Return [X, Y] of the center of cell containing provided text 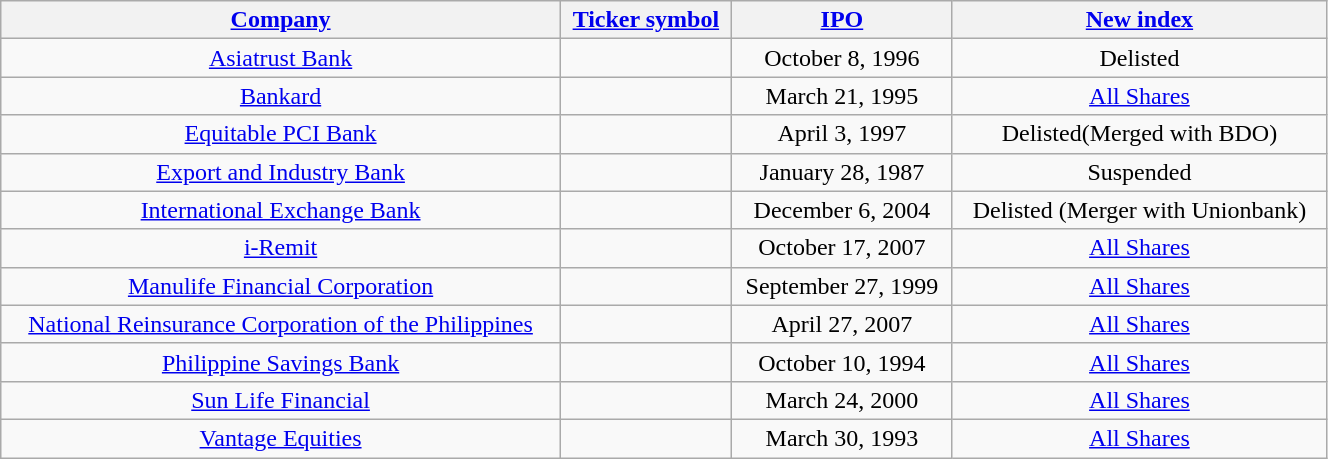
Delisted (Merger with Unionbank) [1139, 210]
IPO [842, 20]
i-Remit [281, 248]
Delisted(Merged with BDO) [1139, 134]
October 17, 2007 [842, 248]
October 10, 1994 [842, 362]
December 6, 2004 [842, 210]
January 28, 1987 [842, 172]
New index [1139, 20]
Company [281, 20]
Philippine Savings Bank [281, 362]
March 24, 2000 [842, 400]
Equitable PCI Bank [281, 134]
Suspended [1139, 172]
March 30, 1993 [842, 438]
International Exchange Bank [281, 210]
March 21, 1995 [842, 96]
Sun Life Financial [281, 400]
National Reinsurance Corporation of the Philippines [281, 324]
April 3, 1997 [842, 134]
October 8, 1996 [842, 58]
Ticker symbol [646, 20]
Delisted [1139, 58]
Asiatrust Bank [281, 58]
Vantage Equities [281, 438]
Manulife Financial Corporation [281, 286]
Bankard [281, 96]
September 27, 1999 [842, 286]
April 27, 2007 [842, 324]
Export and Industry Bank [281, 172]
